Identify which cell holds the provided text, then report its [X, Y] central coordinate. 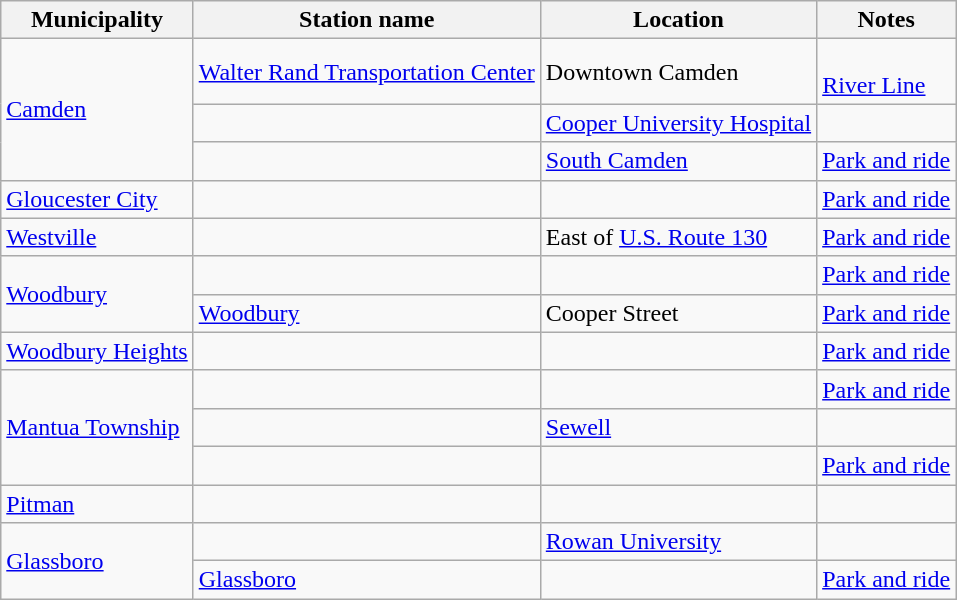
Municipality [97, 20]
Station name [366, 20]
Westville [97, 237]
Location [678, 20]
Downtown Camden [678, 72]
Notes [886, 20]
Mantua Township [97, 427]
River Line [886, 72]
Sewell [678, 427]
East of U.S. Route 130 [678, 237]
Cooper Street [678, 313]
South Camden [678, 161]
Pitman [97, 503]
Walter Rand Transportation Center [366, 72]
Woodbury Heights [97, 351]
Camden [97, 110]
Rowan University [678, 542]
Cooper University Hospital [678, 123]
Gloucester City [97, 199]
